For the text-containing cell, return its midpoint in [X, Y] coordinate format. 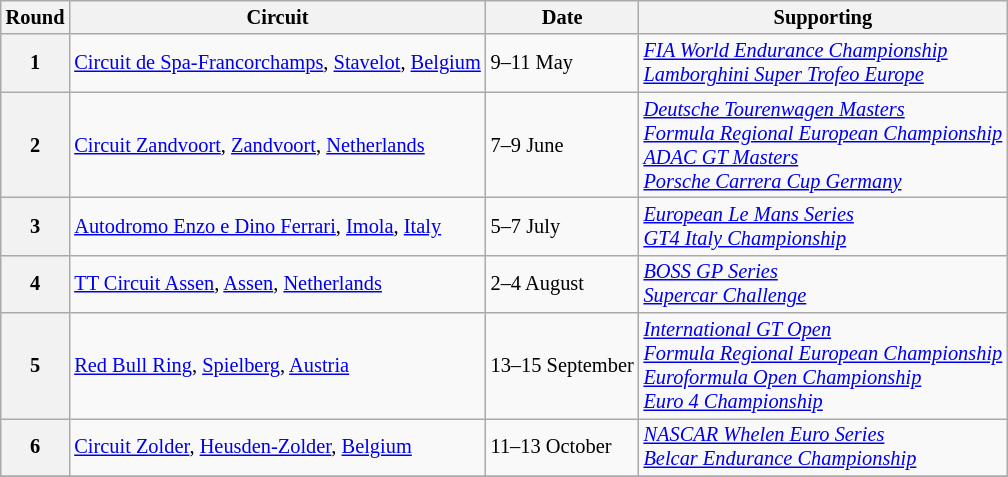
11–13 October [562, 447]
Red Bull Ring, Spielberg, Austria [277, 366]
1 [36, 63]
2–4 August [562, 284]
Circuit Zandvoort, Zandvoort, Netherlands [277, 145]
3 [36, 226]
7–9 June [562, 145]
TT Circuit Assen, Assen, Netherlands [277, 284]
Circuit de Spa-Francorchamps, Stavelot, Belgium [277, 63]
European Le Mans SeriesGT4 Italy Championship [824, 226]
International GT OpenFormula Regional European ChampionshipEuroformula Open ChampionshipEuro 4 Championship [824, 366]
NASCAR Whelen Euro SeriesBelcar Endurance Championship [824, 447]
Round [36, 17]
Supporting [824, 17]
FIA World Endurance ChampionshipLamborghini Super Trofeo Europe [824, 63]
Date [562, 17]
Deutsche Tourenwagen MastersFormula Regional European ChampionshipADAC GT MastersPorsche Carrera Cup Germany [824, 145]
4 [36, 284]
9–11 May [562, 63]
6 [36, 447]
5–7 July [562, 226]
Circuit Zolder, Heusden-Zolder, Belgium [277, 447]
BOSS GP SeriesSupercar Challenge [824, 284]
13–15 September [562, 366]
2 [36, 145]
Autodromo Enzo e Dino Ferrari, Imola, Italy [277, 226]
Circuit [277, 17]
5 [36, 366]
